From the cell containing the given text, extract its center point as (x, y) coordinate. 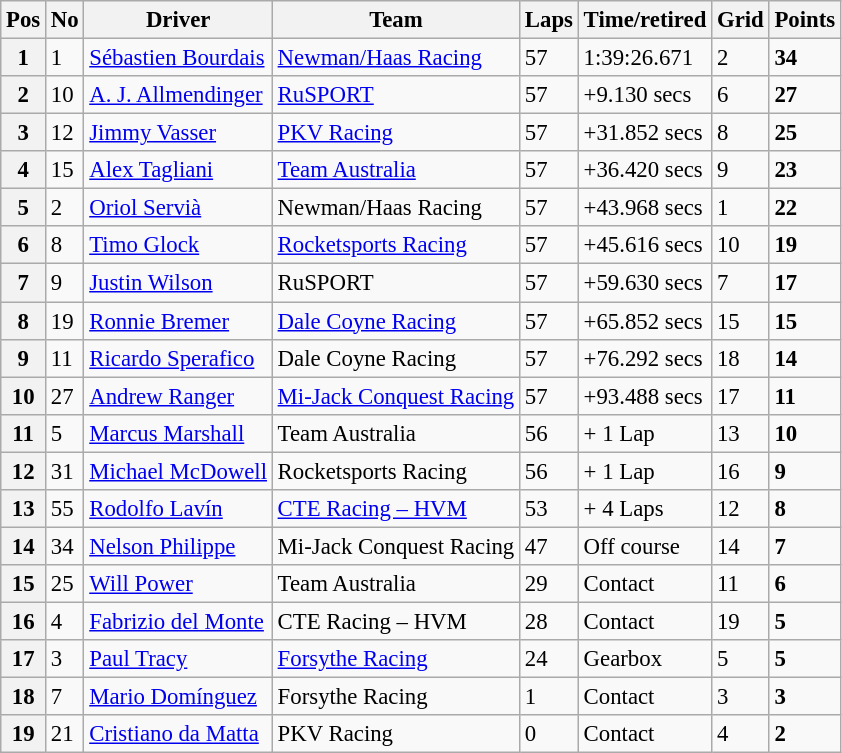
Time/retired (644, 20)
Rodolfo Lavín (178, 509)
+9.130 secs (644, 95)
Oriol Servià (178, 208)
Gearbox (644, 659)
Marcus Marshall (178, 433)
Pos (24, 20)
+59.630 secs (644, 283)
Paul Tracy (178, 659)
+76.292 secs (644, 358)
Off course (644, 546)
53 (550, 509)
Michael McDowell (178, 471)
47 (550, 546)
22 (804, 208)
Driver (178, 20)
Jimmy Vasser (178, 133)
Justin Wilson (178, 283)
Cristiano da Matta (178, 734)
Nelson Philippe (178, 546)
+45.616 secs (644, 245)
+93.488 secs (644, 396)
Team (396, 20)
Ronnie Bremer (178, 321)
Will Power (178, 584)
No (65, 20)
Fabrizio del Monte (178, 621)
Alex Tagliani (178, 170)
+65.852 secs (644, 321)
+36.420 secs (644, 170)
28 (550, 621)
Timo Glock (178, 245)
A. J. Allmendinger (178, 95)
Sébastien Bourdais (178, 58)
1:39:26.671 (644, 58)
55 (65, 509)
+31.852 secs (644, 133)
29 (550, 584)
31 (65, 471)
23 (804, 170)
Andrew Ranger (178, 396)
21 (65, 734)
+43.968 secs (644, 208)
+ 4 Laps (644, 509)
Grid (740, 20)
Laps (550, 20)
24 (550, 659)
0 (550, 734)
Points (804, 20)
Ricardo Sperafico (178, 358)
Mario Domínguez (178, 697)
